Detect which cell encompasses the target text, then output its [x, y] center coordinate. 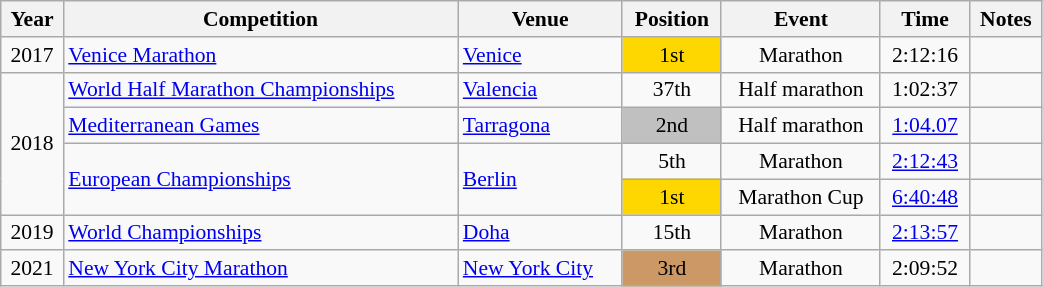
15th [672, 233]
Venice Marathon [260, 55]
Notes [1006, 19]
2:13:57 [924, 233]
1:02:37 [924, 90]
6:40:48 [924, 197]
2017 [32, 55]
Mediterranean Games [260, 126]
2019 [32, 233]
3rd [672, 269]
5th [672, 162]
2021 [32, 269]
New York City Marathon [260, 269]
Venue [540, 19]
Venice [540, 55]
37th [672, 90]
Time [924, 19]
World Championships [260, 233]
1:04.07 [924, 126]
European Championships [260, 180]
Doha [540, 233]
Marathon Cup [800, 197]
Year [32, 19]
Competition [260, 19]
New York City [540, 269]
2:12:16 [924, 55]
Tarragona [540, 126]
Event [800, 19]
2:12:43 [924, 162]
Berlin [540, 180]
2nd [672, 126]
2:09:52 [924, 269]
Valencia [540, 90]
World Half Marathon Championships [260, 90]
2018 [32, 143]
Position [672, 19]
